Extract the (x, y) coordinate from the center of the cell holding the provided text.  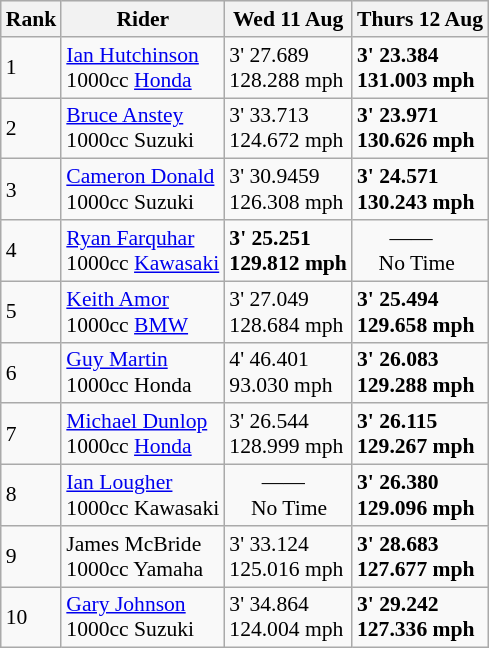
5 (32, 312)
1 (32, 68)
3' 27.689 128.288 mph (288, 68)
Rank (32, 19)
3' 25.494 129.658 mph (420, 312)
James McBride 1000cc Yamaha (142, 556)
10 (32, 618)
2 (32, 128)
3' 24.571 130.243 mph (420, 190)
3' 26.115 129.267 mph (420, 434)
3' 23.384 131.003 mph (420, 68)
Ian Lougher 1000cc Kawasaki (142, 496)
3' 28.683 127.677 mph (420, 556)
3' 26.544 128.999 mph (288, 434)
4 (32, 250)
Ryan Farquhar 1000cc Kawasaki (142, 250)
6 (32, 372)
3' 25.251 129.812 mph (288, 250)
3 (32, 190)
3' 34.864 124.004 mph (288, 618)
8 (32, 496)
3' 33.124 125.016 mph (288, 556)
3' 33.713 124.672 mph (288, 128)
Wed 11 Aug (288, 19)
Thurs 12 Aug (420, 19)
3' 26.083 129.288 mph (420, 372)
Rider (142, 19)
Ian Hutchinson 1000cc Honda (142, 68)
3' 27.049 128.684 mph (288, 312)
3' 23.971 130.626 mph (420, 128)
7 (32, 434)
3' 29.242 127.336 mph (420, 618)
3' 26.380 129.096 mph (420, 496)
Keith Amor 1000cc BMW (142, 312)
9 (32, 556)
Michael Dunlop 1000cc Honda (142, 434)
Guy Martin 1000cc Honda (142, 372)
Cameron Donald 1000cc Suzuki (142, 190)
Gary Johnson 1000cc Suzuki (142, 618)
4' 46.401 93.030 mph (288, 372)
Bruce Anstey 1000cc Suzuki (142, 128)
3' 30.9459 126.308 mph (288, 190)
